Identify which cell holds the provided text, then report its (X, Y) central coordinate. 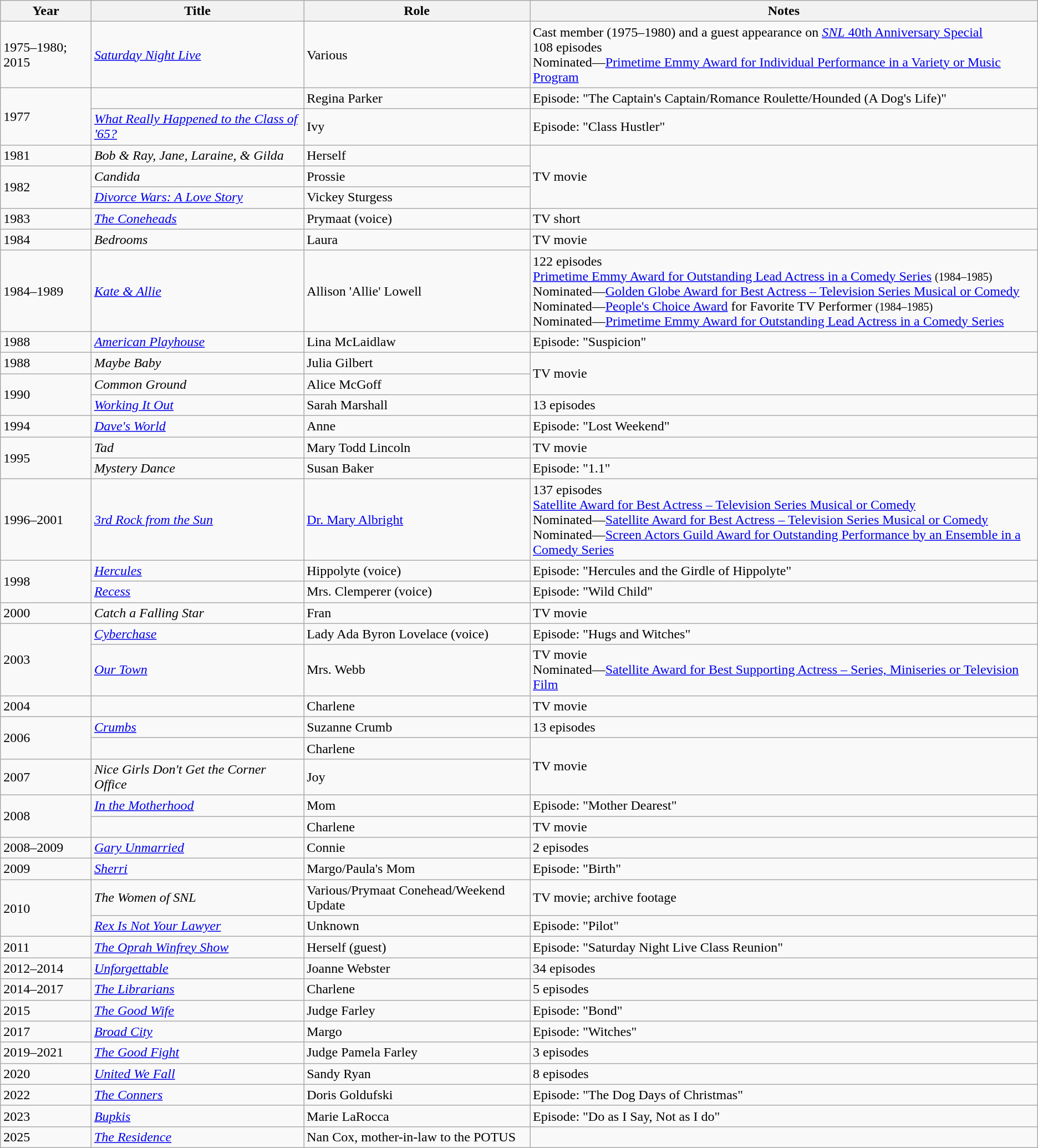
Tad (197, 448)
Episode: "Do as I Say, Not as I do" (784, 1116)
Prymaat (voice) (417, 219)
Joanne Webster (417, 968)
Julia Gilbert (417, 363)
Episode: "Saturday Night Live Class Reunion" (784, 947)
Episode: "The Dog Days of Christmas" (784, 1095)
2003 (46, 659)
In the Motherhood (197, 805)
2004 (46, 706)
1977 (46, 116)
2017 (46, 1032)
Episode: "Hugs and Witches" (784, 634)
Nice Girls Don't Get the Corner Office (197, 776)
The Oprah Winfrey Show (197, 947)
Herself (guest) (417, 947)
Broad City (197, 1032)
1995 (46, 458)
The Coneheads (197, 219)
United We Fall (197, 1074)
Hippolyte (voice) (417, 571)
TV movie; archive footage (784, 897)
2020 (46, 1074)
Cyberchase (197, 634)
Kate & Allie (197, 291)
1983 (46, 219)
Allison 'Allie' Lowell (417, 291)
Dave's World (197, 426)
3rd Rock from the Sun (197, 520)
Laura (417, 240)
Unknown (417, 926)
Title (197, 11)
Bupkis (197, 1116)
2008–2009 (46, 848)
Working It Out (197, 405)
Gary Unmarried (197, 848)
Episode: "Suspicion" (784, 342)
1975–1980; 2015 (46, 54)
1982 (46, 187)
Joy (417, 776)
Maybe Baby (197, 363)
1984 (46, 240)
Prossie (417, 176)
Episode: "Pilot" (784, 926)
Regina Parker (417, 98)
Judge Farley (417, 1010)
Divorce Wars: A Love Story (197, 197)
Fran (417, 613)
Anne (417, 426)
Alice McGoff (417, 384)
The Women of SNL (197, 897)
Episode: "Class Hustler" (784, 126)
1990 (46, 395)
Herself (417, 155)
Catch a Falling Star (197, 613)
2012–2014 (46, 968)
Year (46, 11)
2 episodes (784, 848)
8 episodes (784, 1074)
Judge Pamela Farley (417, 1053)
The Conners (197, 1095)
Margo (417, 1032)
Bedrooms (197, 240)
Connie (417, 848)
2009 (46, 869)
The Good Wife (197, 1010)
Vickey Sturgess (417, 197)
Role (417, 11)
Episode: "Birth" (784, 869)
1981 (46, 155)
Doris Goldufski (417, 1095)
Episode: "Wild Child" (784, 592)
1996–2001 (46, 520)
What Really Happened to the Class of '65? (197, 126)
Mrs. Webb (417, 670)
Susan Baker (417, 469)
2010 (46, 908)
2007 (46, 776)
Various (417, 54)
Episode: "Hercules and the Girdle of Hippolyte" (784, 571)
The Librarians (197, 989)
Mrs. Clemperer (voice) (417, 592)
Lina McLaidlaw (417, 342)
5 episodes (784, 989)
2011 (46, 947)
Episode: "Lost Weekend" (784, 426)
Dr. Mary Albright (417, 520)
Margo/Paula's Mom (417, 869)
TV movieNominated—Satellite Award for Best Supporting Actress – Series, Miniseries or Television Film (784, 670)
Common Ground (197, 384)
Episode: "1.1" (784, 469)
Ivy (417, 126)
Rex Is Not Your Lawyer (197, 926)
Sarah Marshall (417, 405)
Unforgettable (197, 968)
2000 (46, 613)
2025 (46, 1137)
2008 (46, 816)
2014–2017 (46, 989)
Crumbs (197, 727)
Episode: "Bond" (784, 1010)
Hercules (197, 571)
Sherri (197, 869)
Episode: "The Captain's Captain/Romance Roulette/Hounded (A Dog's Life)" (784, 98)
3 episodes (784, 1053)
Various/Prymaat Conehead/Weekend Update (417, 897)
2006 (46, 738)
1994 (46, 426)
Episode: "Witches" (784, 1032)
2022 (46, 1095)
Nan Cox, mother-in-law to the POTUS (417, 1137)
Sandy Ryan (417, 1074)
Episode: "Mother Dearest" (784, 805)
The Residence (197, 1137)
1998 (46, 581)
Recess (197, 592)
Lady Ada Byron Lovelace (voice) (417, 634)
Mary Todd Lincoln (417, 448)
Candida (197, 176)
Mom (417, 805)
2015 (46, 1010)
Notes (784, 11)
Saturday Night Live (197, 54)
2019–2021 (46, 1053)
Suzanne Crumb (417, 727)
The Good Fight (197, 1053)
34 episodes (784, 968)
Mystery Dance (197, 469)
1984–1989 (46, 291)
American Playhouse (197, 342)
TV short (784, 219)
Our Town (197, 670)
Bob & Ray, Jane, Laraine, & Gilda (197, 155)
Marie LaRocca (417, 1116)
2023 (46, 1116)
